Pinpoint the cell where the given text exists, returning its (x, y) midpoint coordinate. 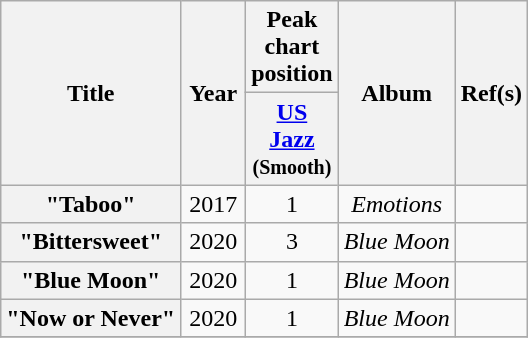
"Now or Never" (91, 318)
3 (292, 242)
Peak chart position (292, 47)
Ref(s) (491, 93)
Title (91, 93)
Year (214, 93)
US Jazz(Smooth) (292, 139)
"Blue Moon" (91, 280)
Album (396, 93)
"Taboo" (91, 204)
Emotions (396, 204)
"Bittersweet" (91, 242)
2017 (214, 204)
